Identify which cell holds the provided text, then report its [x, y] central coordinate. 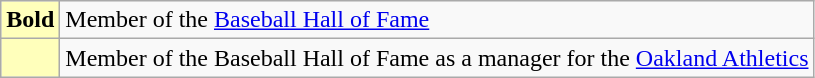
Member of the Baseball Hall of Fame as a manager for the Oakland Athletics [437, 58]
Bold [30, 20]
Member of the Baseball Hall of Fame [437, 20]
